Output the (X, Y) coordinate of the center of the cell containing the given text.  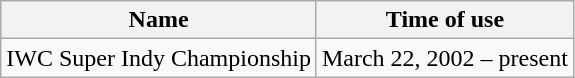
March 22, 2002 – present (444, 58)
Time of use (444, 20)
Name (159, 20)
IWC Super Indy Championship (159, 58)
